Pinpoint the cell where the given text exists, returning its [x, y] midpoint coordinate. 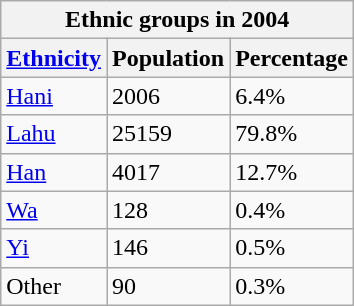
6.4% [292, 96]
Wa [54, 210]
2006 [168, 96]
0.3% [292, 286]
Hani [54, 96]
Ethnicity [54, 58]
90 [168, 286]
79.8% [292, 134]
Percentage [292, 58]
Han [54, 172]
Population [168, 58]
4017 [168, 172]
Ethnic groups in 2004 [178, 20]
128 [168, 210]
0.5% [292, 248]
Other [54, 286]
Yi [54, 248]
12.7% [292, 172]
Lahu [54, 134]
25159 [168, 134]
146 [168, 248]
0.4% [292, 210]
